Extract the [x, y] coordinate from the center of the cell holding the provided text.  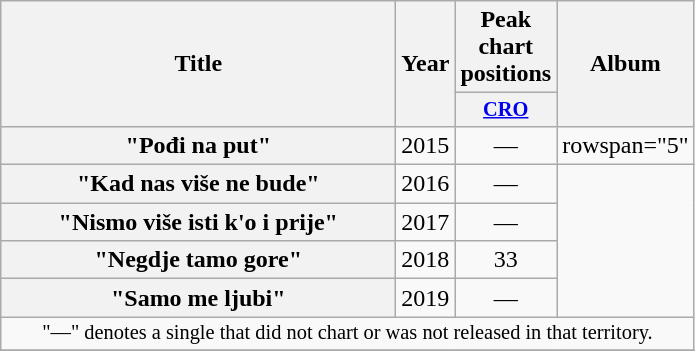
"—" denotes a single that did not chart or was not released in that territory. [348, 334]
2015 [426, 145]
2016 [426, 184]
CRO [506, 110]
2019 [426, 298]
2018 [426, 260]
Year [426, 64]
33 [506, 260]
rowspan="5" [626, 145]
"Negdje tamo gore" [198, 260]
"Pođi na put" [198, 145]
Peak chart positions [506, 47]
2017 [426, 222]
"Nismo više isti k'o i prije" [198, 222]
"Samo me ljubi" [198, 298]
"Kad nas više ne bude" [198, 184]
Title [198, 64]
Album [626, 64]
